Return (x, y) of the center of cell containing provided text 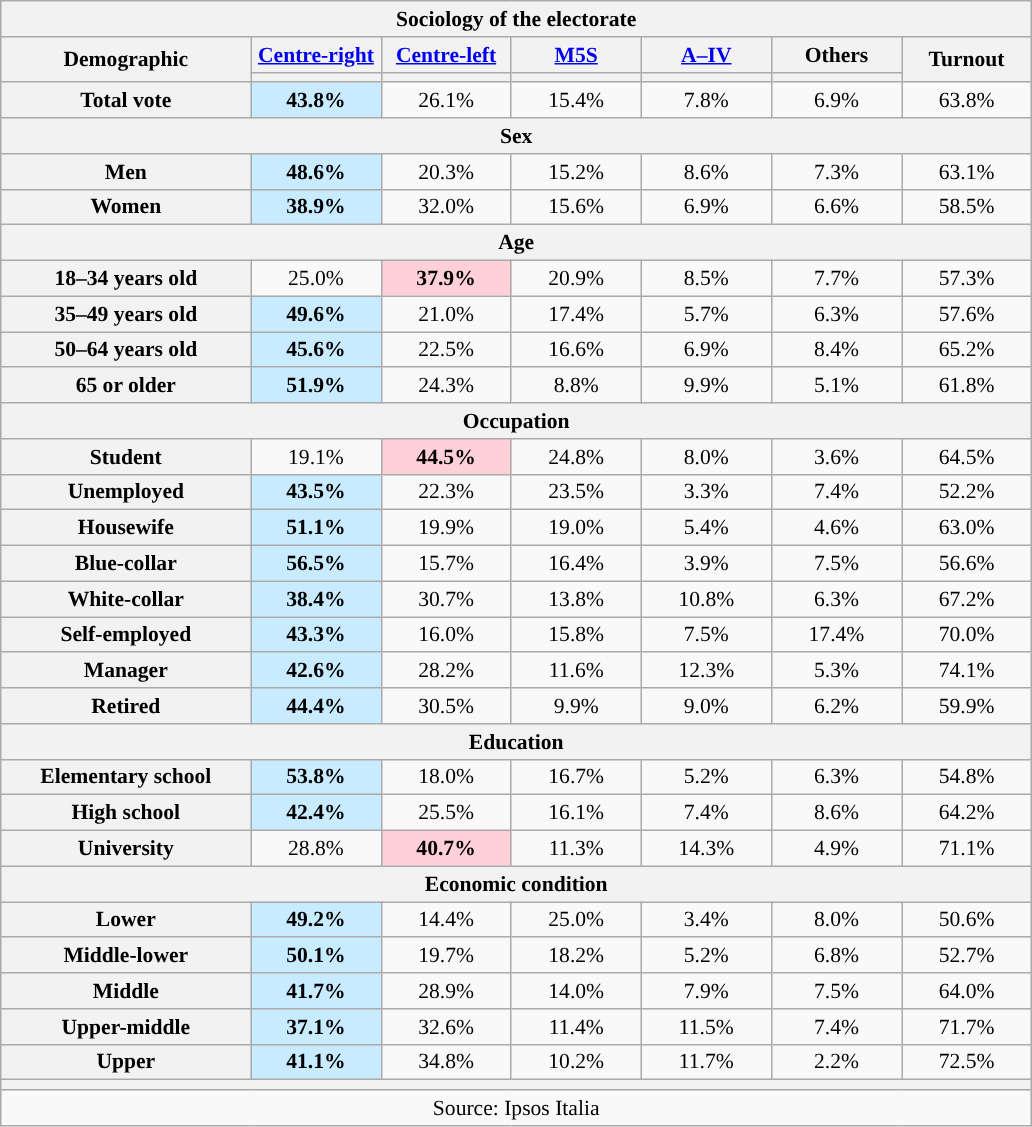
16.6% (576, 350)
8.5% (706, 279)
3.4% (706, 920)
Men (126, 172)
2.2% (836, 1062)
Women (126, 207)
32.6% (446, 1027)
24.3% (446, 386)
Middle (126, 991)
3.6% (836, 457)
Retired (126, 706)
11.3% (576, 849)
65 or older (126, 386)
43.5% (316, 492)
High school (126, 813)
40.7% (446, 849)
26.1% (446, 101)
6.2% (836, 706)
Manager (126, 671)
59.9% (967, 706)
5.4% (706, 528)
58.5% (967, 207)
Demographic (126, 60)
7.3% (836, 172)
23.5% (576, 492)
7.9% (706, 991)
19.1% (316, 457)
71.7% (967, 1027)
34.8% (446, 1062)
3.9% (706, 564)
51.1% (316, 528)
Others (836, 55)
64.5% (967, 457)
University (126, 849)
49.2% (316, 920)
Lower (126, 920)
57.3% (967, 279)
71.1% (967, 849)
18.0% (446, 777)
38.9% (316, 207)
67.2% (967, 599)
44.5% (446, 457)
42.4% (316, 813)
Middle-lower (126, 956)
Self-employed (126, 635)
3.3% (706, 492)
64.0% (967, 991)
15.8% (576, 635)
16.1% (576, 813)
Student (126, 457)
16.4% (576, 564)
37.9% (446, 279)
Centre-right (316, 55)
50.6% (967, 920)
4.6% (836, 528)
43.8% (316, 101)
41.7% (316, 991)
43.3% (316, 635)
6.6% (836, 207)
28.8% (316, 849)
10.2% (576, 1062)
5.7% (706, 314)
52.7% (967, 956)
48.6% (316, 172)
70.0% (967, 635)
32.0% (446, 207)
21.0% (446, 314)
25.5% (446, 813)
45.6% (316, 350)
Unemployed (126, 492)
Education (516, 742)
Blue-collar (126, 564)
16.7% (576, 777)
4.9% (836, 849)
5.3% (836, 671)
15.2% (576, 172)
Housewife (126, 528)
Sex (516, 136)
White-collar (126, 599)
61.8% (967, 386)
12.3% (706, 671)
9.0% (706, 706)
14.0% (576, 991)
63.1% (967, 172)
42.6% (316, 671)
Total vote (126, 101)
Upper-middle (126, 1027)
15.6% (576, 207)
51.9% (316, 386)
Sociology of the electorate (516, 19)
38.4% (316, 599)
19.0% (576, 528)
11.4% (576, 1027)
44.4% (316, 706)
72.5% (967, 1062)
53.8% (316, 777)
52.2% (967, 492)
54.8% (967, 777)
19.7% (446, 956)
30.7% (446, 599)
35–49 years old (126, 314)
19.9% (446, 528)
5.1% (836, 386)
Source: Ipsos Italia (516, 1108)
22.5% (446, 350)
M5S (576, 55)
7.8% (706, 101)
14.3% (706, 849)
20.9% (576, 279)
41.1% (316, 1062)
50–64 years old (126, 350)
28.9% (446, 991)
56.5% (316, 564)
Centre-left (446, 55)
15.7% (446, 564)
64.2% (967, 813)
22.3% (446, 492)
8.8% (576, 386)
Economic condition (516, 884)
6.8% (836, 956)
15.4% (576, 101)
A–IV (706, 55)
30.5% (446, 706)
65.2% (967, 350)
8.4% (836, 350)
16.0% (446, 635)
Age (516, 243)
20.3% (446, 172)
Occupation (516, 421)
63.8% (967, 101)
24.8% (576, 457)
10.8% (706, 599)
18.2% (576, 956)
14.4% (446, 920)
63.0% (967, 528)
50.1% (316, 956)
Upper (126, 1062)
13.8% (576, 599)
49.6% (316, 314)
18–34 years old (126, 279)
Elementary school (126, 777)
11.5% (706, 1027)
56.6% (967, 564)
74.1% (967, 671)
11.7% (706, 1062)
Turnout (967, 60)
57.6% (967, 314)
28.2% (446, 671)
11.6% (576, 671)
37.1% (316, 1027)
7.7% (836, 279)
